Locate the cell with the specified text and output its [X, Y] center coordinate. 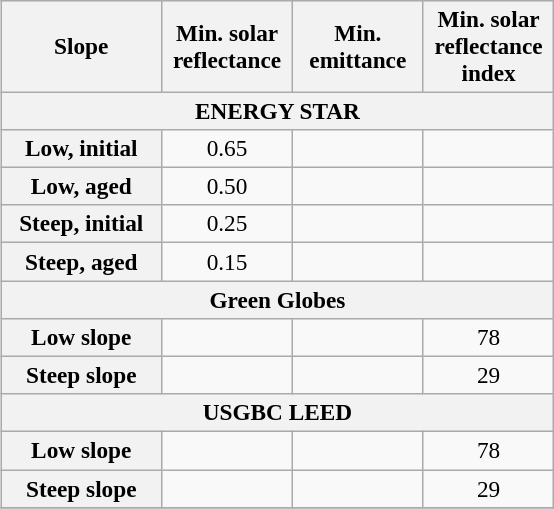
Slope [82, 46]
0.65 [228, 149]
USGBC LEED [278, 413]
Steep, initial [82, 224]
Low, aged [82, 186]
Min. solar reflectance index [488, 46]
0.15 [228, 262]
Min. emittance [358, 46]
Steep, aged [82, 262]
Min. solar reflectance [228, 46]
ENERGY STAR [278, 111]
Green Globes [278, 300]
0.25 [228, 224]
Low, initial [82, 149]
0.50 [228, 186]
